Return [X, Y] of the center of cell containing provided text 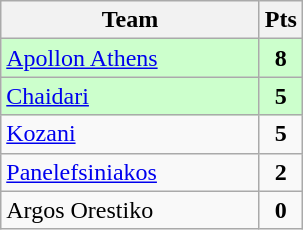
Pts [280, 20]
Team [130, 20]
Apollon Athens [130, 58]
0 [280, 210]
Chaidari [130, 96]
Panelefsiniakos [130, 172]
Argos Orestiko [130, 210]
2 [280, 172]
8 [280, 58]
Kozani [130, 134]
